Provide the (x, y) coordinate of the cell's center where the given text is located.  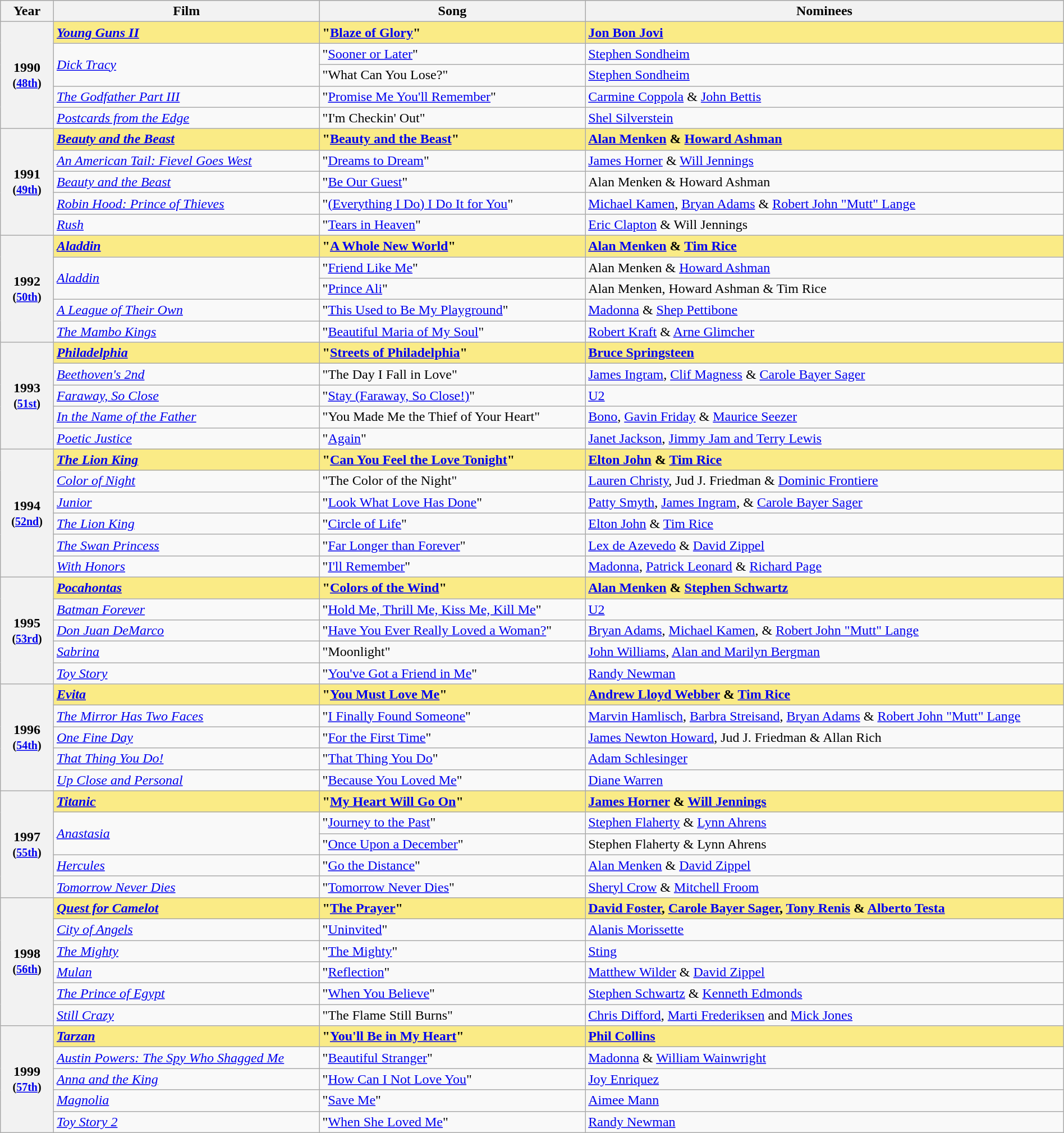
"The Day I Fall in Love" (452, 374)
Still Crazy (186, 1015)
"Friend Like Me" (452, 268)
"Sooner or Later" (452, 54)
Anna and the King (186, 1079)
"Stay (Faraway, So Close!)" (452, 396)
Titanic (186, 801)
Pocahontas (186, 588)
The Swan Princess (186, 545)
Dick Tracy (186, 65)
Beethoven's 2nd (186, 374)
1998 (56th) (27, 961)
1993 (51st) (27, 396)
Carmine Coppola & John Bettis (825, 97)
Matthew Wilder & David Zippel (825, 973)
Don Juan DeMarco (186, 631)
Patty Smyth, James Ingram, & Carole Bayer Sager (825, 502)
A League of Their Own (186, 310)
"A Whole New World" (452, 246)
"You Made Me the Thief of Your Heart" (452, 417)
1996 (54th) (27, 737)
Janet Jackson, Jimmy Jam and Terry Lewis (825, 438)
"How Can I Not Love You" (452, 1079)
"Dreams to Dream" (452, 160)
"This Used to Be My Playground" (452, 310)
"Be Our Guest" (452, 182)
"Promise Me You'll Remember" (452, 97)
Alan Menken, Howard Ashman & Tim Rice (825, 289)
Sting (825, 951)
That Thing You Do! (186, 759)
"You Must Love Me" (452, 695)
Eric Clapton & Will Jennings (825, 224)
"I'll Remember" (452, 566)
"When You Believe" (452, 994)
Michael Kamen, Bryan Adams & Robert John "Mutt" Lange (825, 203)
"Tears in Heaven" (452, 224)
Philadelphia (186, 353)
Toy Story (186, 673)
"The Color of the Night" (452, 481)
Faraway, So Close (186, 396)
Alan Menken & David Zippel (825, 865)
"Because You Loved Me" (452, 780)
Nominees (825, 11)
Tarzan (186, 1036)
Aimee Mann (825, 1100)
"Go the Distance" (452, 865)
"Beautiful Maria of My Soul" (452, 332)
1997 (55th) (27, 844)
"Moonlight" (452, 652)
Phil Collins (825, 1036)
1991 (49th) (27, 182)
"You've Got a Friend in Me" (452, 673)
Bono, Gavin Friday & Maurice Seezer (825, 417)
Year (27, 11)
Robin Hood: Prince of Thieves (186, 203)
The Mambo Kings (186, 332)
Bruce Springsteen (825, 353)
The Mighty (186, 951)
"Once Upon a December" (452, 844)
"The Flame Still Burns" (452, 1015)
Alan Menken & Stephen Schwartz (825, 588)
"Reflection" (452, 973)
"Tomorrow Never Dies" (452, 887)
Madonna & William Wainwright (825, 1058)
An American Tail: Fievel Goes West (186, 160)
"The Prayer" (452, 908)
Diane Warren (825, 780)
John Williams, Alan and Marilyn Bergman (825, 652)
"When She Loved Me" (452, 1122)
"(Everything I Do) I Do It for You" (452, 203)
"Uninvited" (452, 929)
Magnolia (186, 1100)
Lex de Azevedo & David Zippel (825, 545)
Color of Night (186, 481)
"Beauty and the Beast" (452, 139)
Junior (186, 502)
"Streets of Philadelphia" (452, 353)
City of Angels (186, 929)
Poetic Justice (186, 438)
Robert Kraft & Arne Glimcher (825, 332)
Hercules (186, 865)
Andrew Lloyd Webber & Tim Rice (825, 695)
Batman Forever (186, 609)
Film (186, 11)
Marvin Hamlisch, Barbra Streisand, Bryan Adams & Robert John "Mutt" Lange (825, 716)
"The Mighty" (452, 951)
James Ingram, Clif Magness & Carole Bayer Sager (825, 374)
"Look What Love Has Done" (452, 502)
"Again" (452, 438)
Quest for Camelot (186, 908)
Madonna, Patrick Leonard & Richard Page (825, 566)
Stephen Schwartz & Kenneth Edmonds (825, 994)
"You'll Be in My Heart" (452, 1036)
"For the First Time" (452, 737)
Up Close and Personal (186, 780)
1992 (50th) (27, 288)
"Far Longer than Forever" (452, 545)
"Prince Ali" (452, 289)
James Newton Howard, Jud J. Friedman & Allan Rich (825, 737)
Tomorrow Never Dies (186, 887)
Bryan Adams, Michael Kamen, & Robert John "Mutt" Lange (825, 631)
Adam Schlesinger (825, 759)
In the Name of the Father (186, 417)
"Journey to the Past" (452, 823)
"Can You Feel the Love Tonight" (452, 460)
"That Thing You Do" (452, 759)
Chris Difford, Marti Frederiksen and Mick Jones (825, 1015)
Postcards from the Edge (186, 118)
"Circle of Life" (452, 524)
Young Guns II (186, 33)
The Godfather Part III (186, 97)
Rush (186, 224)
The Mirror Has Two Faces (186, 716)
"Hold Me, Thrill Me, Kiss Me, Kill Me" (452, 609)
Alanis Morissette (825, 929)
1990 (48th) (27, 75)
Alan Menken & Tim Rice (825, 246)
Madonna & Shep Pettibone (825, 310)
Joy Enriquez (825, 1079)
Sheryl Crow & Mitchell Froom (825, 887)
With Honors (186, 566)
"Have You Ever Really Loved a Woman?" (452, 631)
Evita (186, 695)
"I'm Checkin' Out" (452, 118)
"I Finally Found Someone" (452, 716)
Jon Bon Jovi (825, 33)
David Foster, Carole Bayer Sager, Tony Renis & Alberto Testa (825, 908)
"Beautiful Stranger" (452, 1058)
The Prince of Egypt (186, 994)
Sabrina (186, 652)
Anastasia (186, 833)
"What Can You Lose?" (452, 75)
Mulan (186, 973)
1999 (57th) (27, 1079)
1994 (52nd) (27, 513)
Toy Story 2 (186, 1122)
"Save Me" (452, 1100)
Song (452, 11)
"Colors of the Wind" (452, 588)
Austin Powers: The Spy Who Shagged Me (186, 1058)
"My Heart Will Go On" (452, 801)
One Fine Day (186, 737)
Shel Silverstein (825, 118)
Lauren Christy, Jud J. Friedman & Dominic Frontiere (825, 481)
"Blaze of Glory" (452, 33)
1995 (53rd) (27, 630)
